Detect which cell encompasses the target text, then output its [x, y] center coordinate. 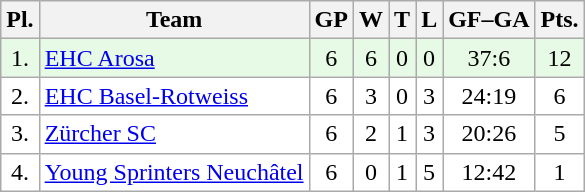
Pts. [560, 20]
12 [560, 58]
Young Sprinters Neuchâtel [174, 172]
Zürcher SC [174, 134]
12:42 [489, 172]
20:26 [489, 134]
EHC Basel-Rotweiss [174, 96]
Pl. [20, 20]
37:6 [489, 58]
4. [20, 172]
EHC Arosa [174, 58]
W [370, 20]
3. [20, 134]
Team [174, 20]
2. [20, 96]
GP [331, 20]
24:19 [489, 96]
L [430, 20]
2 [370, 134]
1. [20, 58]
GF–GA [489, 20]
T [402, 20]
